From the cell containing the given text, extract its center point as (X, Y) coordinate. 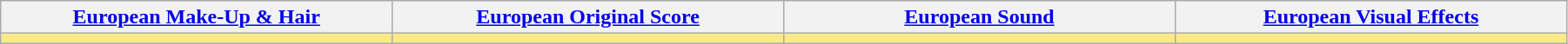
European Visual Effects (1370, 17)
European Make-Up & Hair (197, 17)
European Sound (980, 17)
European Original Score (588, 17)
